Capture the cell that displays the provided text and extract its [X, Y] central coordinate. 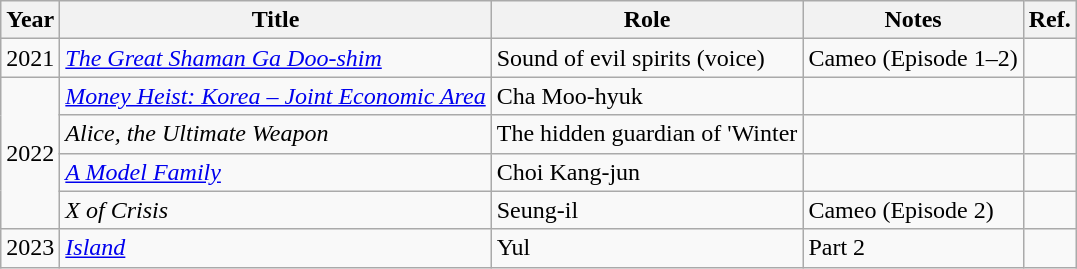
Title [276, 20]
Year [30, 20]
Role [647, 20]
Seung-il [647, 210]
Cha Moo-hyuk [647, 96]
2023 [30, 248]
Choi Kang-jun [647, 172]
2021 [30, 58]
Notes [913, 20]
Cameo (Episode 1–2) [913, 58]
A Model Family [276, 172]
2022 [30, 153]
Yul [647, 248]
Sound of evil spirits (voice) [647, 58]
Alice, the Ultimate Weapon [276, 134]
The Great Shaman Ga Doo-shim [276, 58]
The hidden guardian of 'Winter [647, 134]
Money Heist: Korea – Joint Economic Area [276, 96]
Cameo (Episode 2) [913, 210]
X of Crisis [276, 210]
Island [276, 248]
Ref. [1050, 20]
Part 2 [913, 248]
